Provide the (x, y) coordinate of the cell's center where the given text is located.  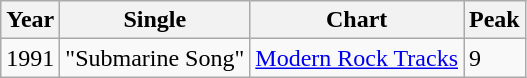
"Submarine Song" (155, 58)
Chart (357, 20)
9 (495, 58)
Modern Rock Tracks (357, 58)
1991 (30, 58)
Single (155, 20)
Year (30, 20)
Peak (495, 20)
